Pinpoint the cell where the given text exists, returning its [X, Y] midpoint coordinate. 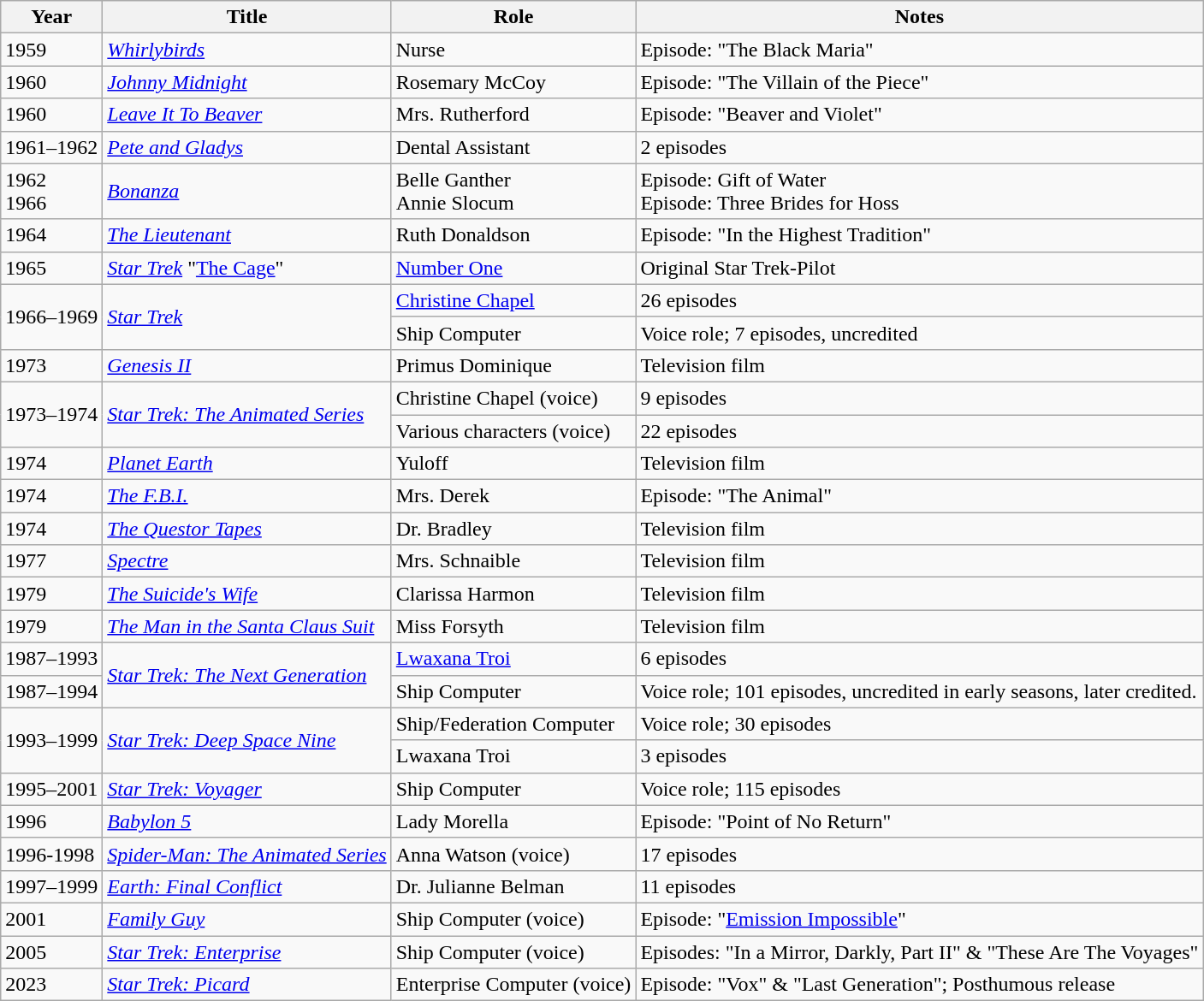
3 episodes [919, 756]
Dr. Bradley [513, 529]
Number One [513, 268]
Role [513, 17]
Enterprise Computer (voice) [513, 985]
Star Trek: Enterprise [246, 952]
Original Star Trek-Pilot [919, 268]
Miss Forsyth [513, 626]
1996 [51, 821]
Year [51, 17]
Johnny Midnight [246, 82]
17 episodes [919, 854]
1973–1974 [51, 414]
Episode: "The Black Maria" [919, 50]
Voice role; 7 episodes, uncredited [919, 333]
Babylon 5 [246, 821]
2005 [51, 952]
1996-1998 [51, 854]
Episode: "In the Highest Tradition" [919, 235]
The Questor Tapes [246, 529]
Leave It To Beaver [246, 115]
1993–1999 [51, 740]
The F.B.I. [246, 496]
Christine Chapel [513, 300]
Nurse [513, 50]
Star Trek: The Animated Series [246, 414]
1966–1969 [51, 317]
Star Trek: Voyager [246, 789]
Voice role; 101 episodes, uncredited in early seasons, later credited. [919, 691]
Mrs. Rutherford [513, 115]
1997–1999 [51, 886]
Star Trek: Deep Space Nine [246, 740]
Dr. Julianne Belman [513, 886]
11 episodes [919, 886]
Star Trek: The Next Generation [246, 675]
1959 [51, 50]
26 episodes [919, 300]
Planet Earth [246, 464]
1973 [51, 365]
The Man in the Santa Claus Suit [246, 626]
Star Trek "The Cage" [246, 268]
Spectre [246, 561]
1964 [51, 235]
2 episodes [919, 147]
Genesis II [246, 365]
Episode: "The Villain of the Piece" [919, 82]
1965 [51, 268]
Lady Morella [513, 821]
Episode: "Emission Impossible" [919, 919]
The Suicide's Wife [246, 594]
9 episodes [919, 398]
Pete and Gladys [246, 147]
Star Trek [246, 317]
2023 [51, 985]
Anna Watson (voice) [513, 854]
Notes [919, 17]
Episodes: "In a Mirror, Darkly, Part II" & "These Are The Voyages" [919, 952]
1977 [51, 561]
Title [246, 17]
Various characters (voice) [513, 430]
Dental Assistant [513, 147]
Clarissa Harmon [513, 594]
1987–1993 [51, 659]
The Lieutenant [246, 235]
Ship/Federation Computer [513, 724]
Episode: Gift of WaterEpisode: Three Brides for Hoss [919, 192]
Episode: "The Animal" [919, 496]
2001 [51, 919]
Christine Chapel (voice) [513, 398]
Episode: "Point of No Return" [919, 821]
Episode: "Vox" & "Last Generation"; Posthumous release [919, 985]
Episode: "Beaver and Violet" [919, 115]
Belle GantherAnnie Slocum [513, 192]
22 episodes [919, 430]
Voice role; 115 episodes [919, 789]
1995–2001 [51, 789]
19621966 [51, 192]
Ruth Donaldson [513, 235]
Primus Dominique [513, 365]
Spider-Man: The Animated Series [246, 854]
Mrs. Schnaible [513, 561]
Whirlybirds [246, 50]
6 episodes [919, 659]
Voice role; 30 episodes [919, 724]
1961–1962 [51, 147]
Family Guy [246, 919]
Yuloff [513, 464]
1987–1994 [51, 691]
Earth: Final Conflict [246, 886]
Rosemary McCoy [513, 82]
Bonanza [246, 192]
Star Trek: Picard [246, 985]
Mrs. Derek [513, 496]
